Find where the given text appears and provide that cell's center as [X, Y] coordinate. 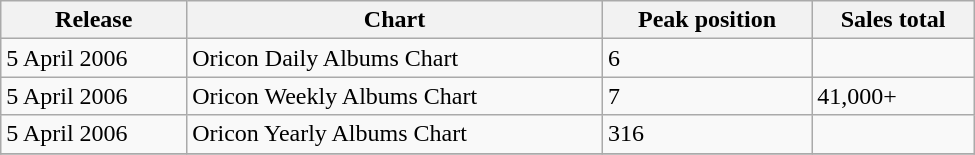
Sales total [894, 20]
7 [706, 96]
316 [706, 134]
Oricon Daily Albums Chart [395, 58]
41,000+ [894, 96]
Oricon Yearly Albums Chart [395, 134]
Peak position [706, 20]
Release [94, 20]
Oricon Weekly Albums Chart [395, 96]
6 [706, 58]
Chart [395, 20]
